Pinpoint the cell where the given text exists, returning its (x, y) midpoint coordinate. 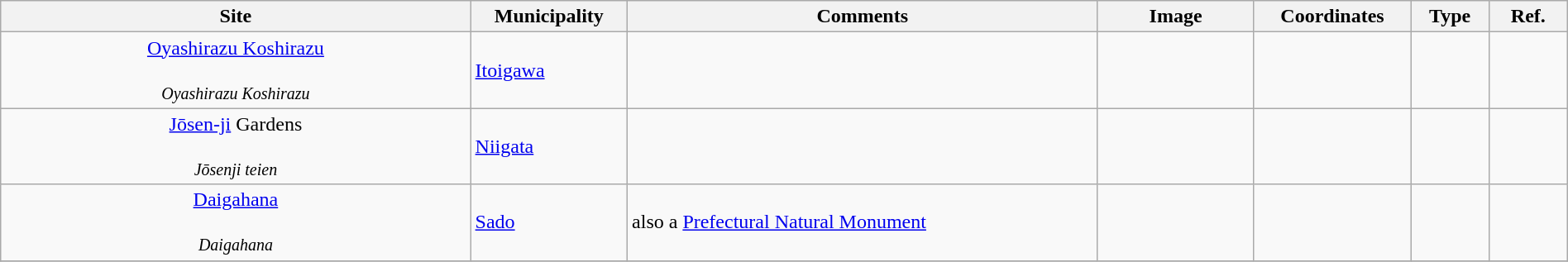
also a Prefectural Natural Monument (863, 222)
Coordinates (1331, 17)
DaigahanaDaigahana (236, 222)
Jōsen-ji GardensJōsenji teien (236, 146)
Site (236, 17)
Sado (549, 222)
Comments (863, 17)
Niigata (549, 146)
Oyashirazu KoshirazuOyashirazu Koshirazu (236, 70)
Municipality (549, 17)
Image (1176, 17)
Ref. (1528, 17)
Type (1451, 17)
Itoigawa (549, 70)
